Provide the [x, y] coordinate of the cell's center where the given text is located.  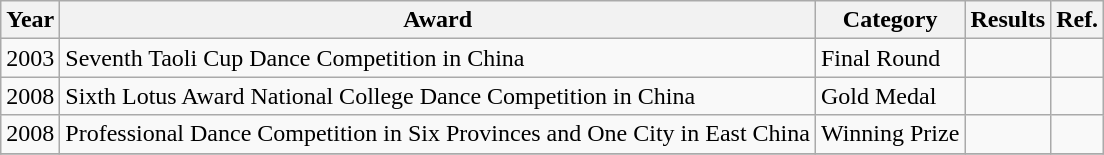
Professional Dance Competition in Six Provinces and One City in East China [438, 134]
Award [438, 20]
Winning Prize [890, 134]
Final Round [890, 58]
Category [890, 20]
Year [30, 20]
Ref. [1078, 20]
Gold Medal [890, 96]
Sixth Lotus Award National College Dance Competition in China [438, 96]
Seventh Taoli Cup Dance Competition in China [438, 58]
2003 [30, 58]
Results [1008, 20]
